Extract the [x, y] coordinate from the center of the cell holding the provided text.  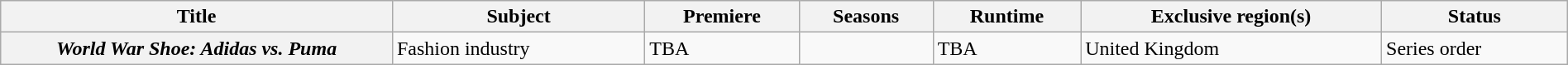
United Kingdom [1231, 48]
Fashion industry [518, 48]
Runtime [1007, 17]
Subject [518, 17]
Exclusive region(s) [1231, 17]
Title [197, 17]
Premiere [722, 17]
Status [1475, 17]
Series order [1475, 48]
World War Shoe: Adidas vs. Puma [197, 48]
Seasons [866, 17]
